Return [X, Y] of the center of cell containing provided text 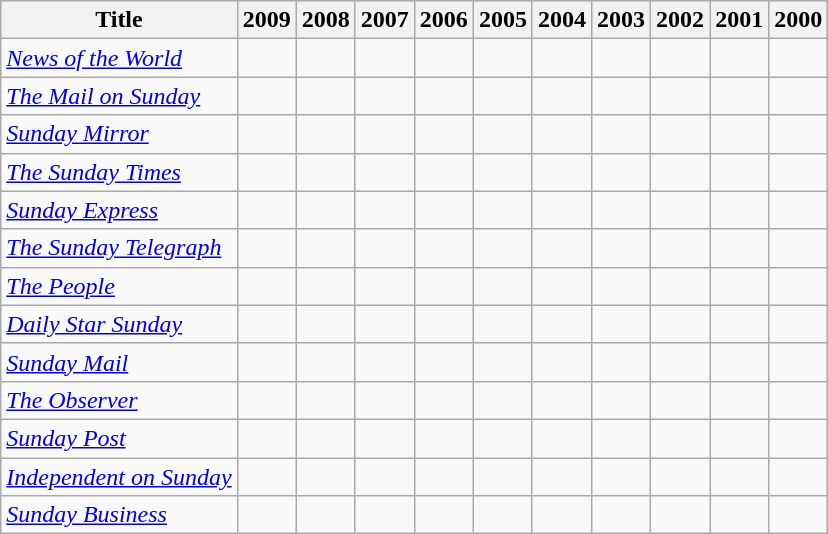
The Sunday Telegraph [119, 248]
Sunday Mail [119, 362]
2009 [266, 20]
Sunday Express [119, 210]
Title [119, 20]
2001 [740, 20]
Sunday Mirror [119, 134]
Daily Star Sunday [119, 324]
Independent on Sunday [119, 477]
The Observer [119, 400]
Sunday Business [119, 515]
2002 [680, 20]
The Mail on Sunday [119, 96]
News of the World [119, 58]
2006 [444, 20]
2007 [384, 20]
Sunday Post [119, 438]
2005 [502, 20]
The Sunday Times [119, 172]
The People [119, 286]
2000 [798, 20]
2003 [620, 20]
2004 [562, 20]
2008 [326, 20]
